Identify which cell holds the provided text, then report its [X, Y] central coordinate. 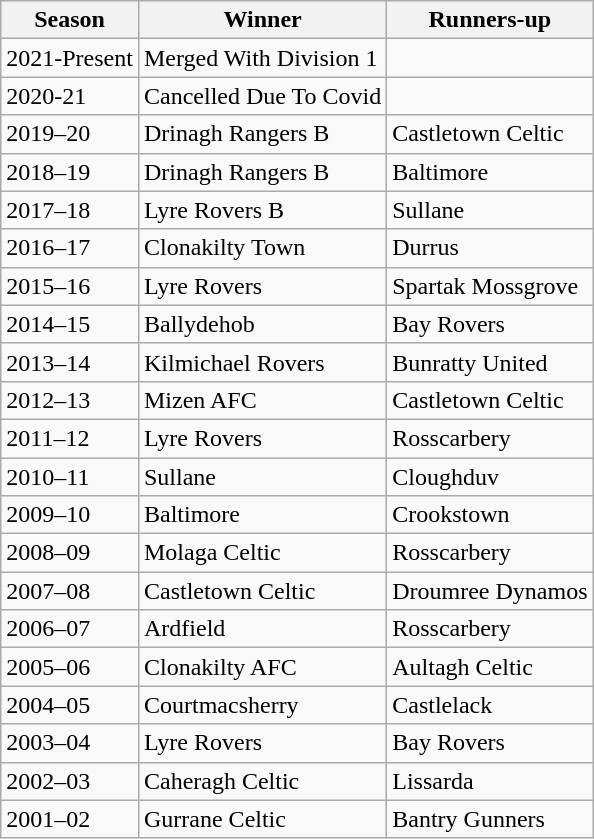
2004–05 [70, 705]
Bunratty United [490, 362]
2020-21 [70, 96]
Lyre Rovers B [262, 210]
Spartak Mossgrove [490, 286]
Clonakilty AFC [262, 667]
Bantry Gunners [490, 819]
2003–04 [70, 743]
2017–18 [70, 210]
Crookstown [490, 515]
Mizen AFC [262, 400]
2013–14 [70, 362]
2005–06 [70, 667]
Molaga Celtic [262, 553]
Kilmichael Rovers [262, 362]
2014–15 [70, 324]
2009–10 [70, 515]
Clonakilty Town [262, 248]
2008–09 [70, 553]
Cancelled Due To Covid [262, 96]
Aultagh Celtic [490, 667]
Durrus [490, 248]
Cloughduv [490, 477]
2006–07 [70, 629]
2015–16 [70, 286]
Castlelack [490, 705]
2007–08 [70, 591]
Ardfield [262, 629]
Winner [262, 20]
2021-Present [70, 58]
Caheragh Celtic [262, 781]
2001–02 [70, 819]
Ballydehob [262, 324]
2002–03 [70, 781]
Droumree Dynamos [490, 591]
2010–11 [70, 477]
Merged With Division 1 [262, 58]
Courtmacsherry [262, 705]
2019–20 [70, 134]
2016–17 [70, 248]
Runners-up [490, 20]
2018–19 [70, 172]
Season [70, 20]
Gurrane Celtic [262, 819]
Lissarda [490, 781]
2011–12 [70, 438]
2012–13 [70, 400]
